Detect which cell encompasses the target text, then output its (X, Y) center coordinate. 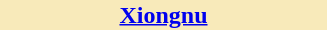
Xiongnu (164, 15)
